Locate the cell with the specified text and output its [x, y] center coordinate. 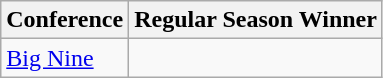
Regular Season Winner [256, 20]
Conference [65, 20]
Big Nine [65, 58]
